Return the (x, y) coordinate for the center point of the cell that contains the specified text.  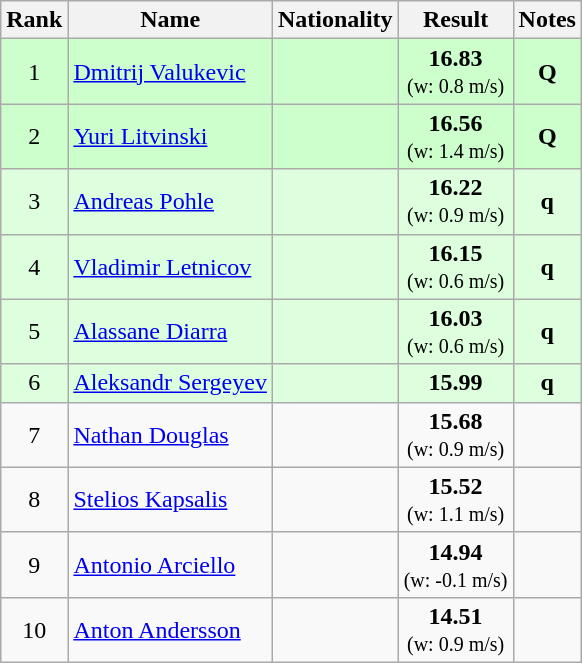
Andreas Pohle (170, 202)
7 (34, 434)
9 (34, 564)
4 (34, 266)
3 (34, 202)
16.56(w: 1.4 m/s) (456, 136)
16.83(w: 0.8 m/s) (456, 72)
Antonio Arciello (170, 564)
10 (34, 630)
5 (34, 332)
Notes (547, 20)
Stelios Kapsalis (170, 500)
16.03(w: 0.6 m/s) (456, 332)
Rank (34, 20)
1 (34, 72)
16.15(w: 0.6 m/s) (456, 266)
16.22(w: 0.9 m/s) (456, 202)
2 (34, 136)
Yuri Litvinski (170, 136)
15.68(w: 0.9 m/s) (456, 434)
15.52(w: 1.1 m/s) (456, 500)
6 (34, 383)
14.51(w: 0.9 m/s) (456, 630)
Aleksandr Sergeyev (170, 383)
Nathan Douglas (170, 434)
Result (456, 20)
Dmitrij Valukevic (170, 72)
15.99 (456, 383)
Name (170, 20)
Alassane Diarra (170, 332)
14.94(w: -0.1 m/s) (456, 564)
Anton Andersson (170, 630)
Vladimir Letnicov (170, 266)
Nationality (335, 20)
8 (34, 500)
